Capture the cell that displays the provided text and extract its (X, Y) central coordinate. 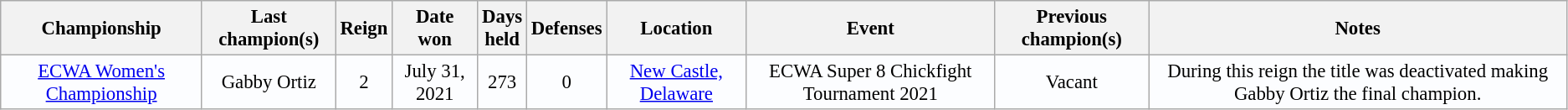
Last champion(s) (269, 29)
Defenses (566, 29)
Location (676, 29)
273 (502, 82)
Previous champion(s) (1072, 29)
Gabby Ortiz (269, 82)
Daysheld (502, 29)
2 (364, 82)
0 (566, 82)
ECWA Women's Championship (102, 82)
New Castle, Delaware (676, 82)
Reign (364, 29)
Date won (435, 29)
July 31, 2021 (435, 82)
Vacant (1072, 82)
Championship (102, 29)
Event (870, 29)
ECWA Super 8 Chickfight Tournament 2021 (870, 82)
During this reign the title was deactivated making Gabby Ortiz the final champion. (1358, 82)
Notes (1358, 29)
